Pinpoint the cell where the given text exists, returning its (X, Y) midpoint coordinate. 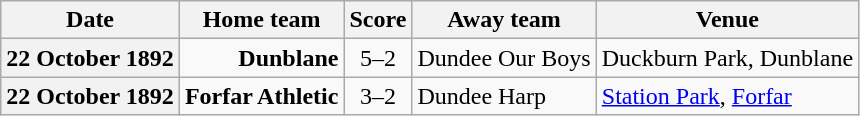
Away team (504, 20)
Score (378, 20)
3–2 (378, 96)
Date (90, 20)
Home team (262, 20)
Forfar Athletic (262, 96)
5–2 (378, 58)
Dundee Our Boys (504, 58)
Venue (727, 20)
Dunblane (262, 58)
Dundee Harp (504, 96)
Station Park, Forfar (727, 96)
Duckburn Park, Dunblane (727, 58)
